Locate the cell with the specified text and output its [x, y] center coordinate. 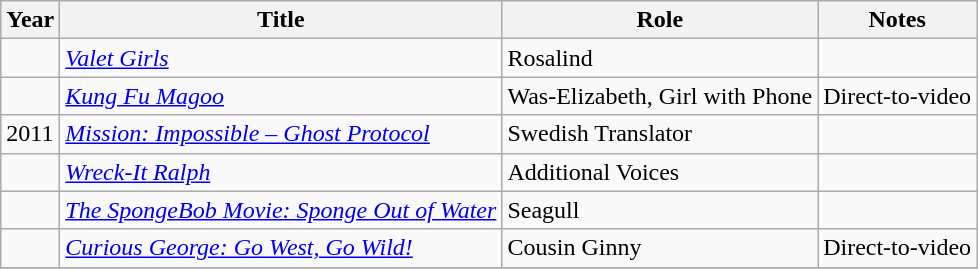
Mission: Impossible – Ghost Protocol [281, 134]
Cousin Ginny [660, 248]
Title [281, 20]
Role [660, 20]
Curious George: Go West, Go Wild! [281, 248]
Additional Voices [660, 172]
Was-Elizabeth, Girl with Phone [660, 96]
Year [30, 20]
Seagull [660, 210]
2011 [30, 134]
Notes [898, 20]
Wreck-It Ralph [281, 172]
Kung Fu Magoo [281, 96]
Valet Girls [281, 58]
Rosalind [660, 58]
The SpongeBob Movie: Sponge Out of Water [281, 210]
Swedish Translator [660, 134]
